For the text-containing cell, return its midpoint in [X, Y] coordinate format. 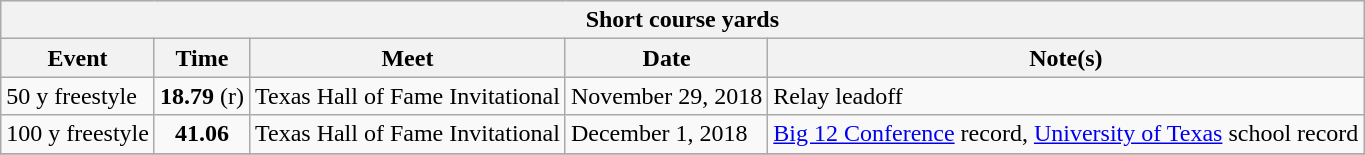
Meet [407, 58]
Date [666, 58]
41.06 [202, 134]
Time [202, 58]
50 y freestyle [78, 96]
November 29, 2018 [666, 96]
Short course yards [682, 20]
Note(s) [1066, 58]
December 1, 2018 [666, 134]
100 y freestyle [78, 134]
Big 12 Conference record, University of Texas school record [1066, 134]
18.79 (r) [202, 96]
Relay leadoff [1066, 96]
Event [78, 58]
